Find where the given text appears and provide that cell's center as [X, Y] coordinate. 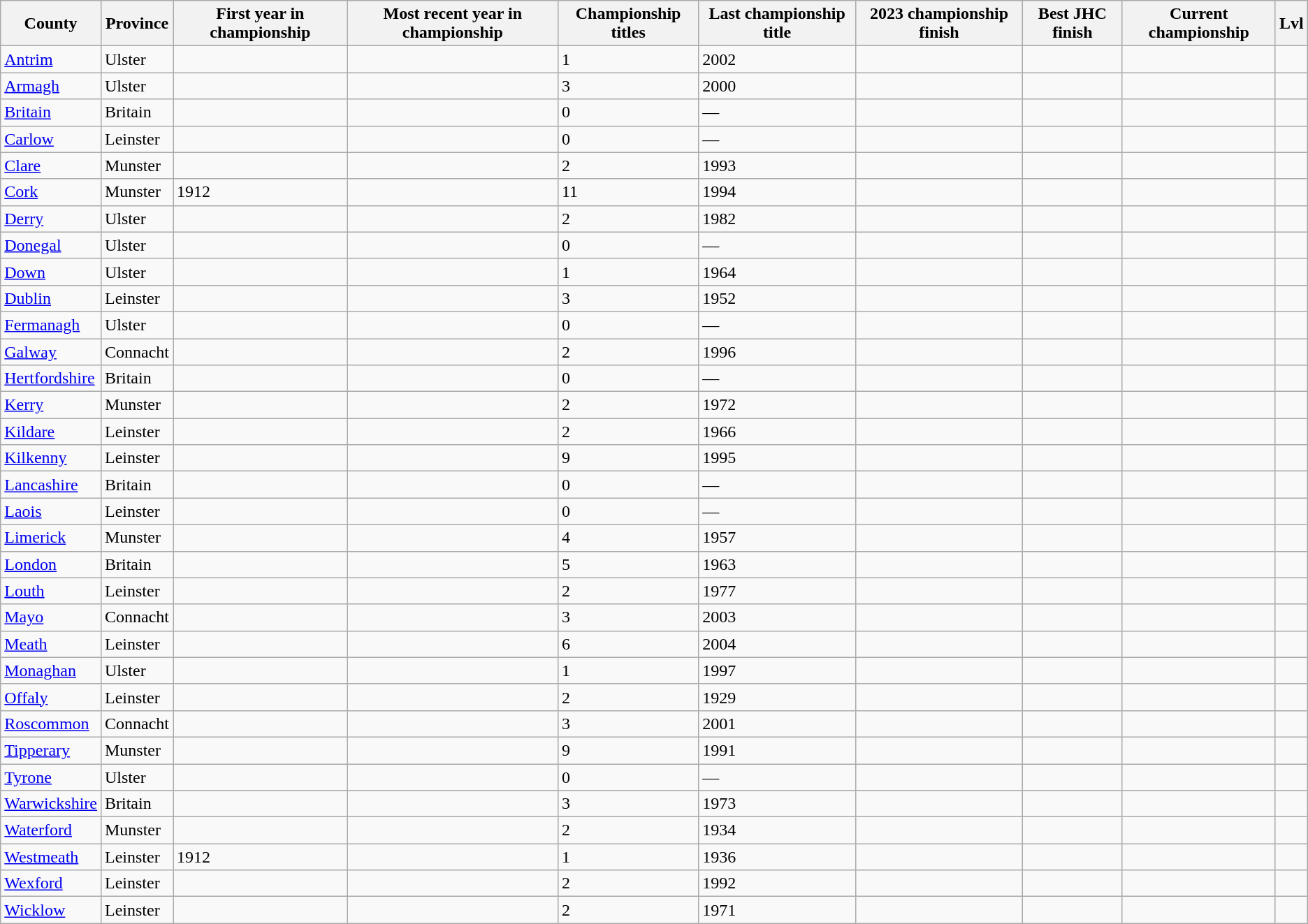
Province [137, 24]
Carlow [51, 139]
1973 [777, 804]
Wexford [51, 883]
4 [627, 538]
Waterford [51, 830]
Championship titles [627, 24]
Most recent year in championship [453, 24]
Current championship [1199, 24]
Louth [51, 591]
2023 championship finish [939, 24]
Clare [51, 166]
1996 [777, 351]
Cork [51, 192]
1971 [777, 910]
1972 [777, 405]
Best JHC finish [1072, 24]
Monaghan [51, 670]
6 [627, 644]
2000 [777, 86]
2003 [777, 617]
Warwickshire [51, 804]
Roscommon [51, 724]
1936 [777, 857]
5 [627, 564]
1994 [777, 192]
1963 [777, 564]
Donegal [51, 245]
1997 [777, 670]
Mayo [51, 617]
Galway [51, 351]
Westmeath [51, 857]
First year in championship [261, 24]
1952 [777, 298]
1993 [777, 166]
Kildare [51, 432]
2001 [777, 724]
Kilkenny [51, 458]
1995 [777, 458]
1977 [777, 591]
Down [51, 272]
Hertfordshire [51, 379]
Armagh [51, 86]
Kerry [51, 405]
1957 [777, 538]
Lvl [1291, 24]
1991 [777, 750]
London [51, 564]
1992 [777, 883]
2004 [777, 644]
Wicklow [51, 910]
1929 [777, 697]
Dublin [51, 298]
1982 [777, 219]
Offaly [51, 697]
Tipperary [51, 750]
Laois [51, 511]
Tyrone [51, 777]
11 [627, 192]
1934 [777, 830]
Last championship title [777, 24]
Fermanagh [51, 325]
Derry [51, 219]
1964 [777, 272]
County [51, 24]
Meath [51, 644]
Lancashire [51, 485]
1966 [777, 432]
Limerick [51, 538]
2002 [777, 59]
Antrim [51, 59]
